Identify which cell holds the provided text, then report its [X, Y] central coordinate. 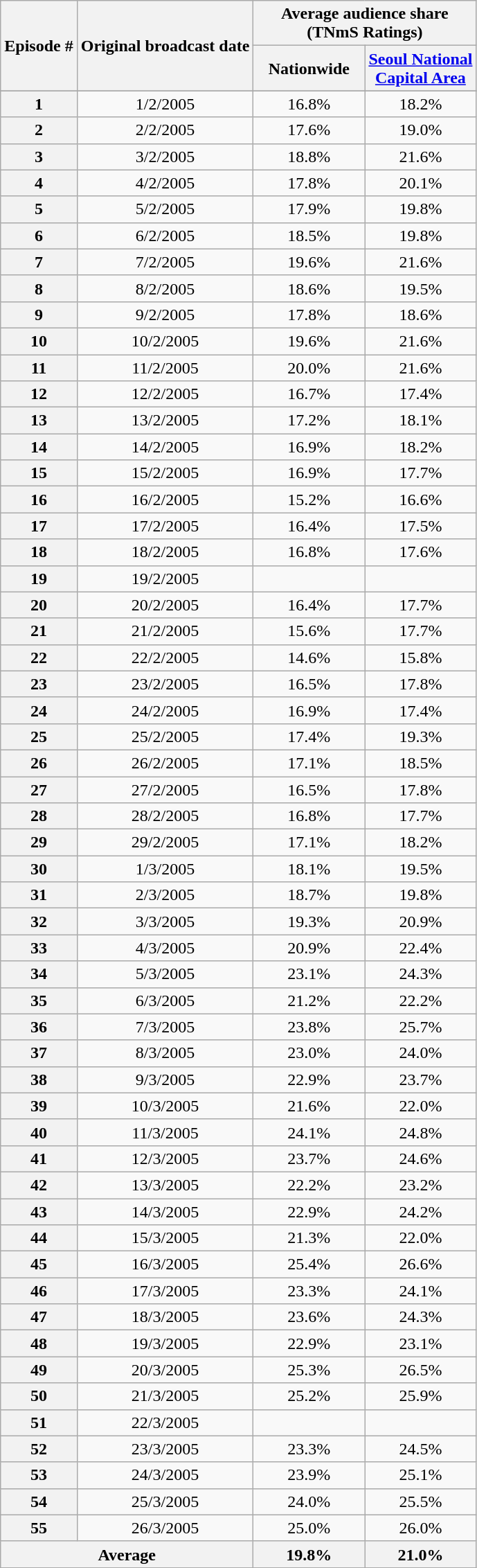
15 [39, 473]
28 [39, 816]
36 [39, 1027]
28/2/2005 [165, 816]
Episode # [39, 46]
21/3/2005 [165, 1396]
44 [39, 1238]
15.2% [309, 500]
21.0% [421, 1554]
23.9% [309, 1475]
13 [39, 421]
26.5% [421, 1370]
20.0% [309, 368]
4/3/2005 [165, 948]
26/3/2005 [165, 1528]
9/3/2005 [165, 1080]
18.7% [309, 895]
20/2/2005 [165, 605]
11/2/2005 [165, 368]
49 [39, 1370]
3 [39, 157]
24.5% [421, 1449]
10/2/2005 [165, 341]
22.4% [421, 948]
29/2/2005 [165, 843]
37 [39, 1053]
18.8% [309, 157]
17.9% [309, 209]
18/3/2005 [165, 1317]
55 [39, 1528]
31 [39, 895]
25.4% [309, 1265]
16/2/2005 [165, 500]
45 [39, 1265]
26.0% [421, 1528]
30 [39, 869]
23.0% [309, 1053]
19/3/2005 [165, 1344]
22 [39, 658]
11 [39, 368]
19.0% [421, 130]
22/2/2005 [165, 658]
Nationwide [309, 68]
23 [39, 684]
13/2/2005 [165, 421]
10 [39, 341]
3/2/2005 [165, 157]
23.6% [309, 1317]
25.2% [309, 1396]
22/3/2005 [165, 1422]
52 [39, 1449]
12 [39, 394]
23.8% [309, 1027]
4 [39, 183]
12/3/2005 [165, 1159]
16.6% [421, 500]
9/2/2005 [165, 315]
25.9% [421, 1396]
23/2/2005 [165, 684]
27 [39, 789]
15/3/2005 [165, 1238]
43 [39, 1212]
24.8% [421, 1132]
24 [39, 710]
Seoul National Capital Area [421, 68]
4/2/2005 [165, 183]
14 [39, 447]
24.2% [421, 1212]
7 [39, 262]
23/3/2005 [165, 1449]
25.5% [421, 1501]
18/2/2005 [165, 552]
26/2/2005 [165, 763]
29 [39, 843]
25.7% [421, 1027]
50 [39, 1396]
17/2/2005 [165, 526]
48 [39, 1344]
24/3/2005 [165, 1475]
5/3/2005 [165, 974]
1/2/2005 [165, 104]
39 [39, 1106]
25/3/2005 [165, 1501]
33 [39, 948]
1/3/2005 [165, 869]
6/2/2005 [165, 236]
12/2/2005 [165, 394]
8/3/2005 [165, 1053]
32 [39, 922]
17 [39, 526]
7/2/2005 [165, 262]
15.8% [421, 658]
13/3/2005 [165, 1185]
16 [39, 500]
11/3/2005 [165, 1132]
34 [39, 974]
46 [39, 1291]
2/2/2005 [165, 130]
16.7% [309, 394]
25.1% [421, 1475]
21/2/2005 [165, 631]
14.6% [309, 658]
25.0% [309, 1528]
21.2% [309, 1001]
25 [39, 737]
8 [39, 288]
6 [39, 236]
14/3/2005 [165, 1212]
20/3/2005 [165, 1370]
25.3% [309, 1370]
Average audience share (TNmS Ratings) [365, 24]
3/3/2005 [165, 922]
24/2/2005 [165, 710]
41 [39, 1159]
40 [39, 1132]
14/2/2005 [165, 447]
17.5% [421, 526]
15/2/2005 [165, 473]
35 [39, 1001]
42 [39, 1185]
10/3/2005 [165, 1106]
27/2/2005 [165, 789]
20 [39, 605]
25/2/2005 [165, 737]
20.1% [421, 183]
Original broadcast date [165, 46]
5 [39, 209]
24.6% [421, 1159]
7/3/2005 [165, 1027]
18 [39, 552]
Average [127, 1554]
51 [39, 1422]
23.2% [421, 1185]
26.6% [421, 1265]
21 [39, 631]
21.3% [309, 1238]
17.2% [309, 421]
38 [39, 1080]
1 [39, 104]
54 [39, 1501]
2 [39, 130]
26 [39, 763]
53 [39, 1475]
15.6% [309, 631]
47 [39, 1317]
8/2/2005 [165, 288]
2/3/2005 [165, 895]
19/2/2005 [165, 579]
6/3/2005 [165, 1001]
16/3/2005 [165, 1265]
19 [39, 579]
5/2/2005 [165, 209]
9 [39, 315]
17/3/2005 [165, 1291]
